Capture the cell that displays the provided text and extract its (x, y) central coordinate. 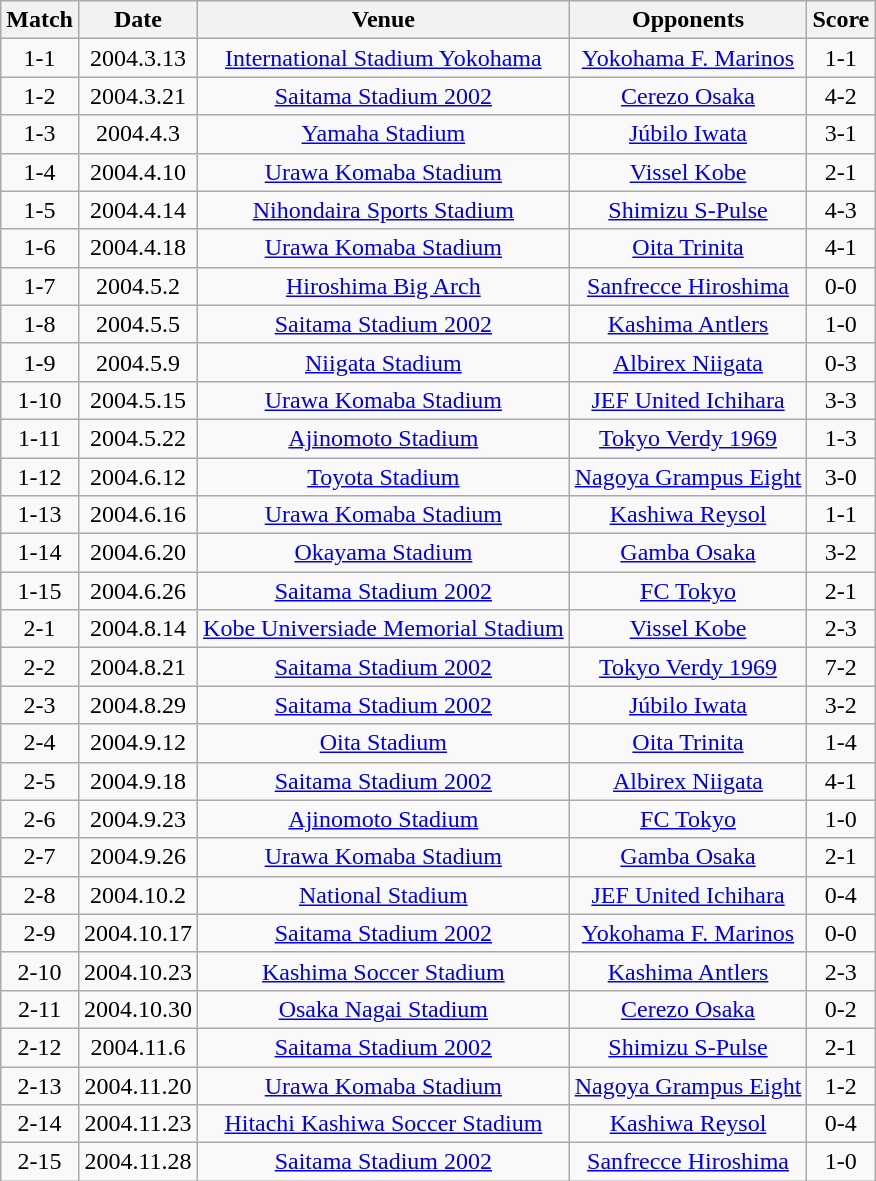
2004.5.5 (138, 324)
Kashima Soccer Stadium (384, 971)
2004.4.18 (138, 248)
2-6 (40, 819)
2004.9.23 (138, 819)
National Stadium (384, 895)
2004.5.22 (138, 438)
Niigata Stadium (384, 362)
Osaka Nagai Stadium (384, 1009)
2004.5.2 (138, 286)
2004.5.15 (138, 400)
2004.4.3 (138, 134)
2004.6.16 (138, 515)
3-0 (841, 477)
1-12 (40, 477)
1-8 (40, 324)
1-7 (40, 286)
2-8 (40, 895)
2-13 (40, 1085)
1-14 (40, 553)
International Stadium Yokohama (384, 58)
2-4 (40, 743)
1-15 (40, 591)
2004.4.10 (138, 172)
2004.10.23 (138, 971)
Nihondaira Sports Stadium (384, 210)
2-12 (40, 1047)
2-10 (40, 971)
2004.9.26 (138, 857)
Yamaha Stadium (384, 134)
2-5 (40, 781)
1-6 (40, 248)
2004.3.13 (138, 58)
2-14 (40, 1124)
2004.8.21 (138, 667)
2004.9.12 (138, 743)
2-11 (40, 1009)
Okayama Stadium (384, 553)
2004.10.17 (138, 933)
2004.10.2 (138, 895)
1-9 (40, 362)
2-7 (40, 857)
2004.4.14 (138, 210)
Hitachi Kashiwa Soccer Stadium (384, 1124)
2004.11.23 (138, 1124)
3-1 (841, 134)
Hiroshima Big Arch (384, 286)
2004.6.12 (138, 477)
1-11 (40, 438)
2004.3.21 (138, 96)
Opponents (688, 20)
2004.6.26 (138, 591)
7-2 (841, 667)
Kobe Universiade Memorial Stadium (384, 629)
1-5 (40, 210)
0-3 (841, 362)
Match (40, 20)
3-3 (841, 400)
1-13 (40, 515)
2004.9.18 (138, 781)
2004.11.20 (138, 1085)
2004.8.29 (138, 705)
Date (138, 20)
2004.5.9 (138, 362)
2004.10.30 (138, 1009)
2-2 (40, 667)
4-2 (841, 96)
Toyota Stadium (384, 477)
Oita Stadium (384, 743)
2-15 (40, 1162)
2-9 (40, 933)
2004.8.14 (138, 629)
1-10 (40, 400)
2004.11.6 (138, 1047)
4-3 (841, 210)
Score (841, 20)
Venue (384, 20)
2004.11.28 (138, 1162)
0-2 (841, 1009)
2004.6.20 (138, 553)
